Return (X, Y) of the center of cell containing provided text 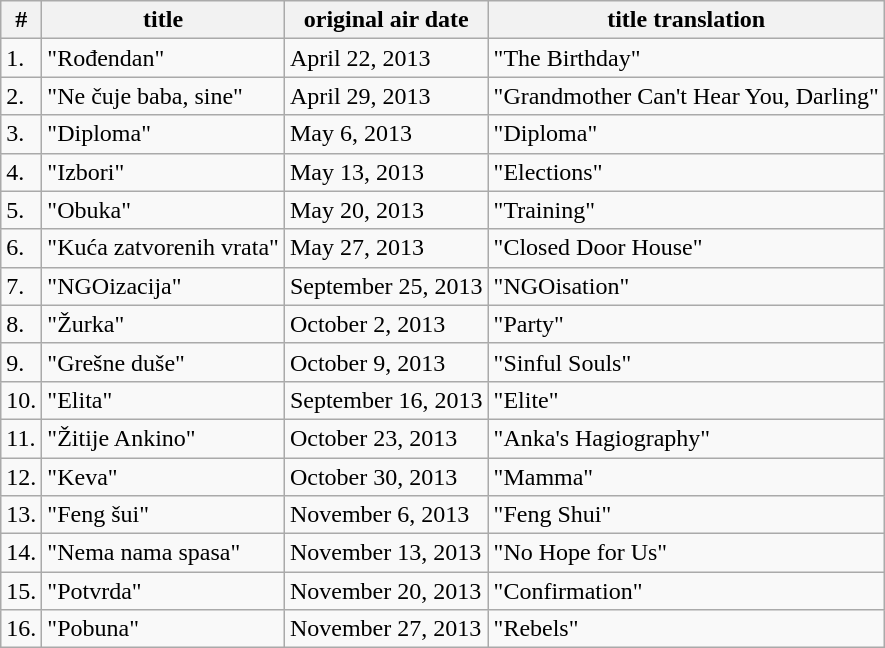
"Obuka" (164, 210)
May 6, 2013 (386, 134)
4. (22, 172)
October 9, 2013 (386, 362)
"Izbori" (164, 172)
original air date (386, 20)
September 25, 2013 (386, 286)
9. (22, 362)
September 16, 2013 (386, 400)
"Anka's Hagiography" (686, 438)
14. (22, 553)
16. (22, 629)
October 2, 2013 (386, 324)
"Potvrda" (164, 591)
"Feng Shui" (686, 515)
May 27, 2013 (386, 248)
"Closed Door House" (686, 248)
"Sinful Souls" (686, 362)
title translation (686, 20)
November 13, 2013 (386, 553)
"Rebels" (686, 629)
April 29, 2013 (386, 96)
"Žitije Ankino" (164, 438)
"Rođendan" (164, 58)
"Mamma" (686, 477)
November 20, 2013 (386, 591)
"Kuća zatvorenih vrata" (164, 248)
"The Birthday" (686, 58)
title (164, 20)
November 6, 2013 (386, 515)
November 27, 2013 (386, 629)
7. (22, 286)
15. (22, 591)
"NGOisation" (686, 286)
"Ne čuje baba, sine" (164, 96)
"NGOizacija" (164, 286)
April 22, 2013 (386, 58)
"Elita" (164, 400)
2. (22, 96)
"Confirmation" (686, 591)
"Elections" (686, 172)
8. (22, 324)
1. (22, 58)
"No Hope for Us" (686, 553)
10. (22, 400)
"Party" (686, 324)
# (22, 20)
13. (22, 515)
3. (22, 134)
"Žurka" (164, 324)
"Feng šui" (164, 515)
5. (22, 210)
"Training" (686, 210)
October 30, 2013 (386, 477)
12. (22, 477)
6. (22, 248)
"Elite" (686, 400)
"Grešne duše" (164, 362)
"Nema nama spasa" (164, 553)
May 20, 2013 (386, 210)
11. (22, 438)
"Grandmother Can't Hear You, Darling" (686, 96)
"Keva" (164, 477)
May 13, 2013 (386, 172)
October 23, 2013 (386, 438)
"Pobuna" (164, 629)
